Capture the cell that displays the provided text and extract its [X, Y] central coordinate. 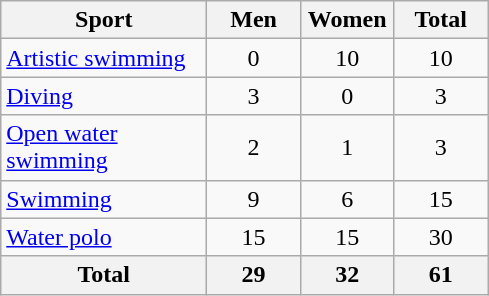
Water polo [104, 237]
Women [347, 20]
1 [347, 148]
Men [254, 20]
61 [441, 275]
Swimming [104, 199]
Sport [104, 20]
2 [254, 148]
32 [347, 275]
Artistic swimming [104, 58]
9 [254, 199]
30 [441, 237]
Open water swimming [104, 148]
29 [254, 275]
Diving [104, 96]
6 [347, 199]
